Scan for the cell matching the given text and deliver its (X, Y) coordinate at center. 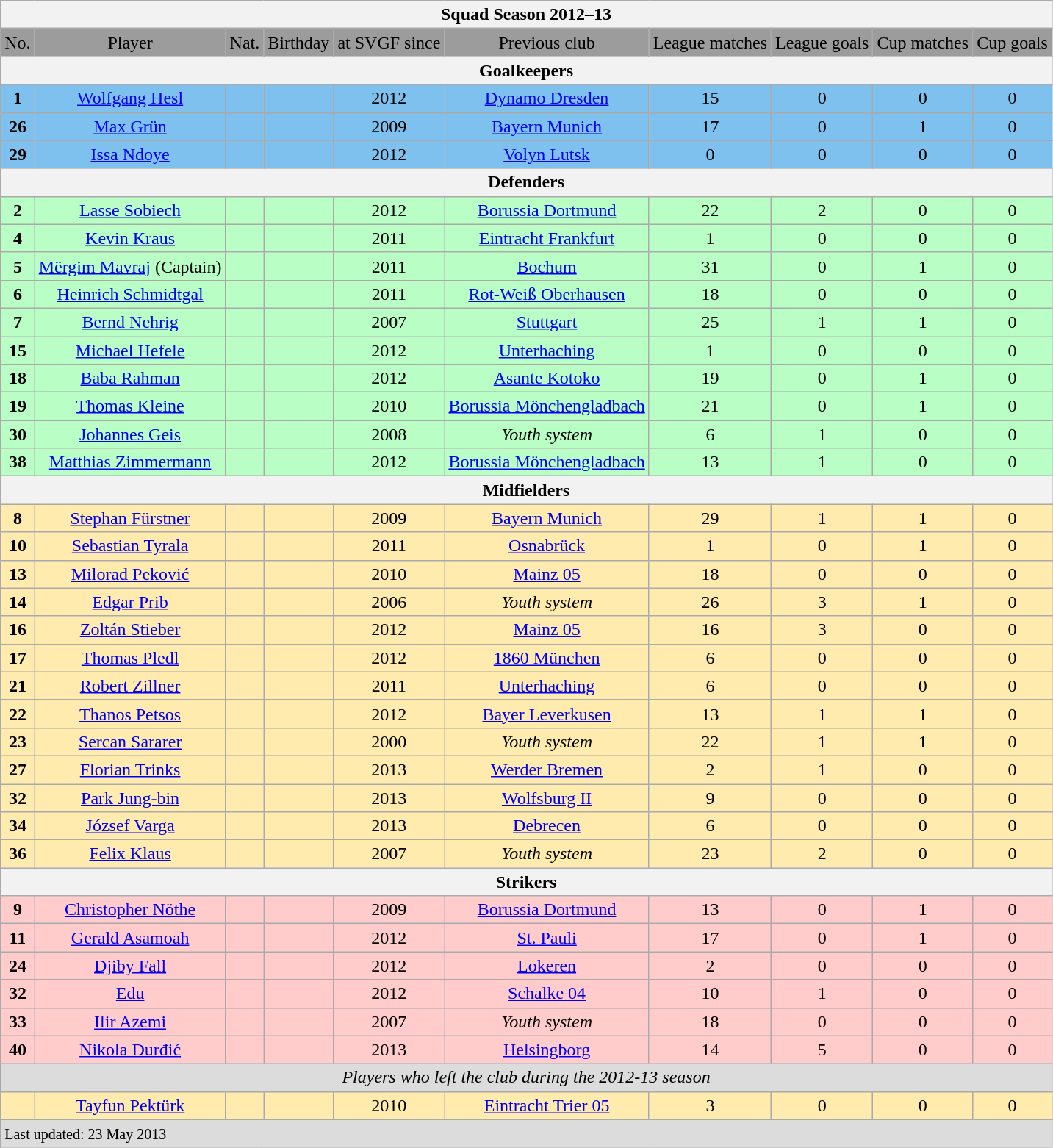
Birthday (298, 43)
2008 (389, 434)
Stephan Fürstner (130, 518)
Zoltán Stieber (130, 630)
Felix Klaus (130, 854)
Matthias Zimmermann (130, 462)
4 (18, 238)
Thanos Petsos (130, 714)
Midfielders (526, 490)
Osnabrück (547, 546)
Issa Ndoye (130, 154)
33 (18, 1022)
at SVGF since (389, 43)
Debrecen (547, 826)
Wolfgang Hesl (130, 98)
Park Jung-bin (130, 797)
34 (18, 826)
30 (18, 434)
St. Pauli (547, 938)
40 (18, 1050)
Eintracht Frankfurt (547, 238)
Christopher Nöthe (130, 910)
2006 (389, 602)
Werder Bremen (547, 769)
Squad Season 2012–13 (526, 15)
Robert Zillner (130, 686)
Djiby Fall (130, 966)
1860 München (547, 658)
Player (130, 43)
Nikola Đurđić (130, 1050)
31 (710, 266)
No. (18, 43)
Asante Kotoko (547, 379)
Thomas Kleine (130, 406)
Mërgim Mavraj (Captain) (130, 266)
Cup goals (1013, 43)
Schalke 04 (547, 994)
Stuttgart (547, 322)
Michael Hefele (130, 351)
Cup matches (923, 43)
Edgar Prib (130, 602)
36 (18, 854)
Rot-Weiß Oberhausen (547, 294)
Heinrich Schmidtgal (130, 294)
Tayfun Pektürk (130, 1105)
24 (18, 966)
Nat. (245, 43)
Bernd Nehrig (130, 322)
League matches (710, 43)
Edu (130, 994)
Previous club (547, 43)
Bayer Leverkusen (547, 714)
2000 (389, 742)
Wolfsburg II (547, 797)
Gerald Asamoah (130, 938)
Lokeren (547, 966)
38 (18, 462)
Eintracht Trier 05 (547, 1105)
Kevin Kraus (130, 238)
Strikers (526, 882)
Goalkeepers (526, 71)
Last updated: 23 May 2013 (526, 1133)
Players who left the club during the 2012-13 season (526, 1077)
8 (18, 518)
27 (18, 769)
7 (18, 322)
Max Grün (130, 126)
Helsingborg (547, 1050)
József Varga (130, 826)
Ilir Azemi (130, 1022)
Florian Trinks (130, 769)
Baba Rahman (130, 379)
Thomas Pledl (130, 658)
Defenders (526, 182)
Sebastian Tyrala (130, 546)
Johannes Geis (130, 434)
League goals (822, 43)
Lasse Sobiech (130, 210)
Milorad Peković (130, 574)
Bochum (547, 266)
Sercan Sararer (130, 742)
25 (710, 322)
11 (18, 938)
Volyn Lutsk (547, 154)
Dynamo Dresden (547, 98)
